Pinpoint the cell where the given text exists, returning its (X, Y) midpoint coordinate. 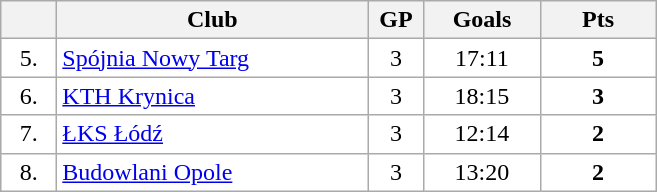
6. (29, 96)
18:15 (482, 96)
12:14 (482, 134)
8. (29, 172)
5 (598, 58)
Club (212, 20)
Goals (482, 20)
Pts (598, 20)
ŁKS Łódź (212, 134)
5. (29, 58)
Budowlani Opole (212, 172)
13:20 (482, 172)
GP (396, 20)
7. (29, 134)
17:11 (482, 58)
KTH Krynica (212, 96)
Spójnia Nowy Targ (212, 58)
